Return [X, Y] of the center of cell containing provided text 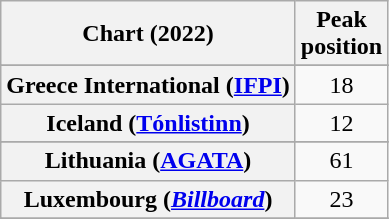
Peakposition [341, 34]
Lithuania (AGATA) [148, 161]
12 [341, 123]
18 [341, 85]
61 [341, 161]
Chart (2022) [148, 34]
Luxembourg (Billboard) [148, 199]
Iceland (Tónlistinn) [148, 123]
Greece International (IFPI) [148, 85]
23 [341, 199]
